For the text-containing cell, return its midpoint in [X, Y] coordinate format. 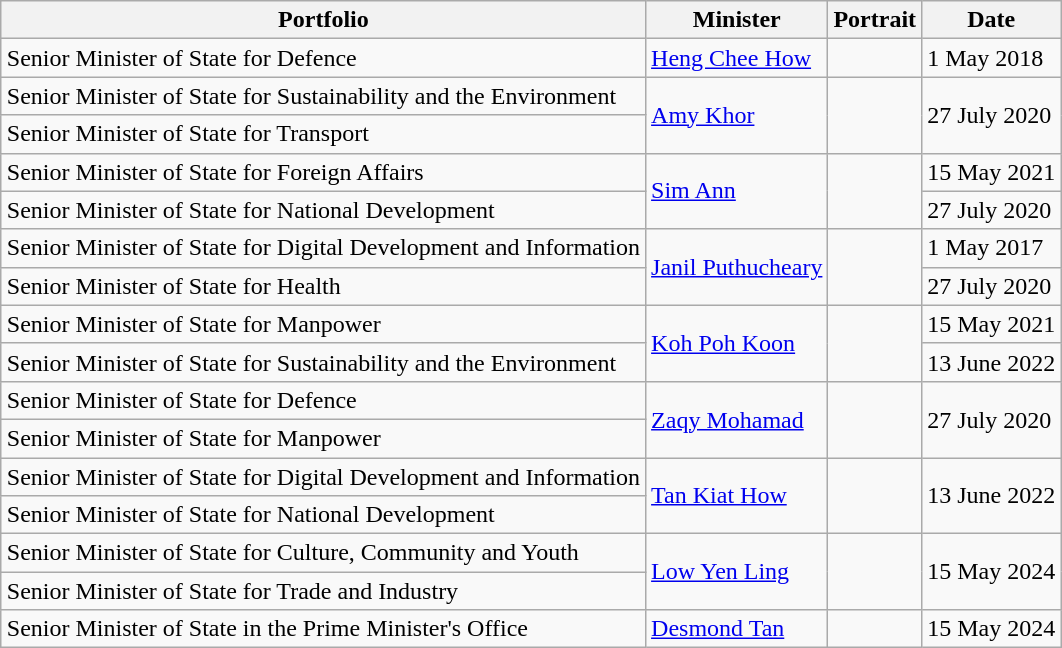
Koh Poh Koon [737, 343]
Senior Minister of State for Transport [323, 134]
Zaqy Mohamad [737, 419]
Minister [737, 20]
Low Yen Ling [737, 572]
Senior Minister of State for Trade and Industry [323, 591]
Amy Khor [737, 115]
Desmond Tan [737, 629]
Heng Chee How [737, 58]
Senior Minister of State for Health [323, 286]
Tan Kiat How [737, 496]
Sim Ann [737, 191]
Senior Minister of State for Foreign Affairs [323, 172]
Senior Minister of State for Culture, Community and Youth [323, 553]
1 May 2018 [992, 58]
Janil Puthucheary [737, 267]
1 May 2017 [992, 248]
Portfolio [323, 20]
Date [992, 20]
Portrait [875, 20]
Senior Minister of State in the Prime Minister's Office [323, 629]
